Search for the cell housing the specified text and yield its (x, y) center coordinate. 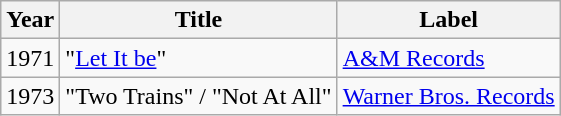
1971 (30, 58)
Year (30, 20)
Warner Bros. Records (448, 96)
Label (448, 20)
"Let It be" (198, 58)
Title (198, 20)
1973 (30, 96)
A&M Records (448, 58)
"Two Trains" / "Not At All" (198, 96)
